From the cell containing the given text, extract its center point as [x, y] coordinate. 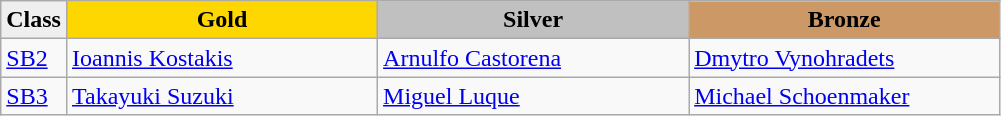
Dmytro Vynohradets [844, 58]
SB2 [34, 58]
Arnulfo Castorena [534, 58]
Silver [534, 20]
Gold [222, 20]
Bronze [844, 20]
Michael Schoenmaker [844, 96]
Takayuki Suzuki [222, 96]
SB3 [34, 96]
Miguel Luque [534, 96]
Ioannis Kostakis [222, 58]
Class [34, 20]
